Search for the cell housing the specified text and yield its [x, y] center coordinate. 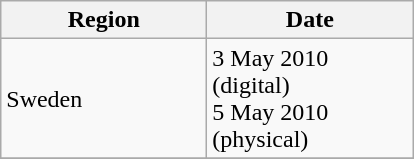
Date [310, 20]
Region [104, 20]
Sweden [104, 98]
3 May 2010 (digital) 5 May 2010 (physical) [310, 98]
